Identify which cell holds the provided text, then report its (x, y) central coordinate. 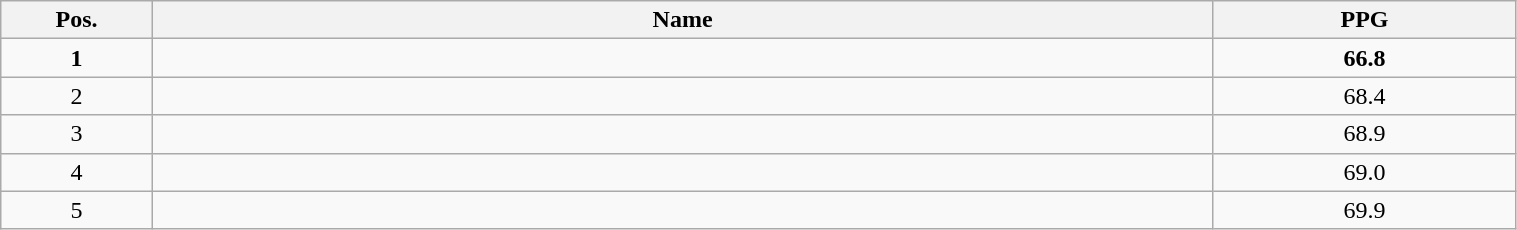
Name (682, 20)
66.8 (1364, 58)
PPG (1364, 20)
2 (77, 96)
68.9 (1364, 134)
69.9 (1364, 210)
Pos. (77, 20)
1 (77, 58)
68.4 (1364, 96)
3 (77, 134)
69.0 (1364, 172)
5 (77, 210)
4 (77, 172)
